Scan for the cell matching the given text and deliver its (x, y) coordinate at center. 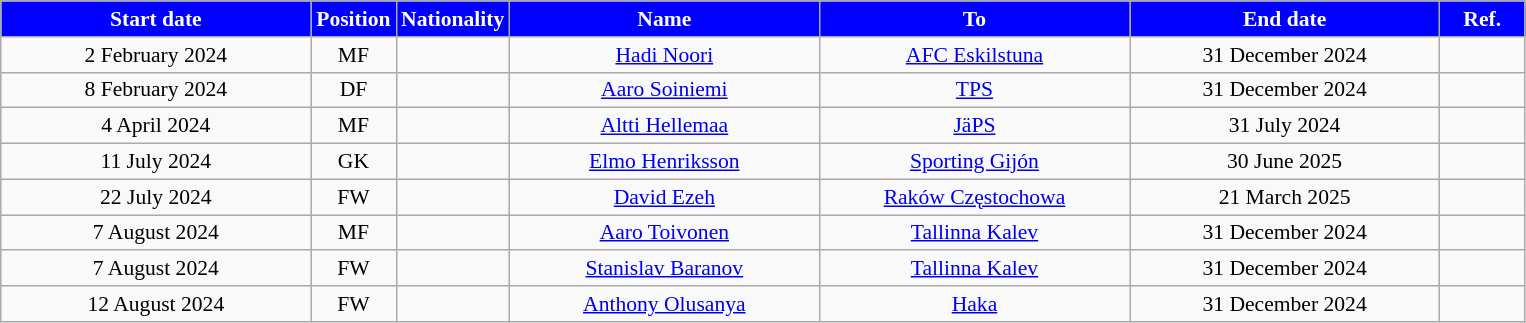
To (974, 19)
12 August 2024 (156, 304)
21 March 2025 (1285, 197)
David Ezeh (664, 197)
AFC Eskilstuna (974, 55)
Haka (974, 304)
Name (664, 19)
30 June 2025 (1285, 162)
4 April 2024 (156, 126)
Hadi Noori (664, 55)
8 February 2024 (156, 90)
Elmo Henriksson (664, 162)
DF (354, 90)
End date (1285, 19)
TPS (974, 90)
Start date (156, 19)
GK (354, 162)
2 February 2024 (156, 55)
Aaro Toivonen (664, 233)
11 July 2024 (156, 162)
Anthony Olusanya (664, 304)
Ref. (1482, 19)
Raków Częstochowa (974, 197)
JäPS (974, 126)
Position (354, 19)
Stanislav Baranov (664, 269)
Sporting Gijón (974, 162)
Nationality (452, 19)
Aaro Soiniemi (664, 90)
31 July 2024 (1285, 126)
Altti Hellemaa (664, 126)
22 July 2024 (156, 197)
